Find where the given text appears and provide that cell's center as [X, Y] coordinate. 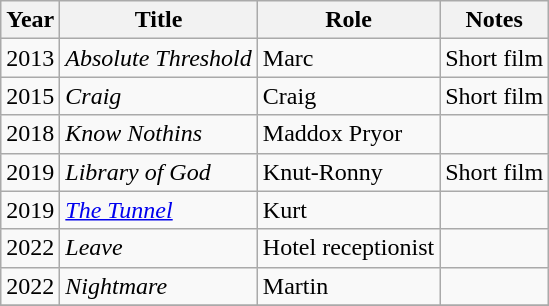
Hotel receptionist [348, 248]
Martin [348, 286]
Library of God [159, 172]
Kurt [348, 210]
Year [30, 20]
Knut-Ronny [348, 172]
Marc [348, 58]
Leave [159, 248]
2018 [30, 134]
Absolute Threshold [159, 58]
2015 [30, 96]
Nightmare [159, 286]
The Tunnel [159, 210]
2013 [30, 58]
Maddox Pryor [348, 134]
Title [159, 20]
Notes [494, 20]
Know Nothins [159, 134]
Role [348, 20]
